Return the [X, Y] coordinate for the center point of the cell that contains the specified text.  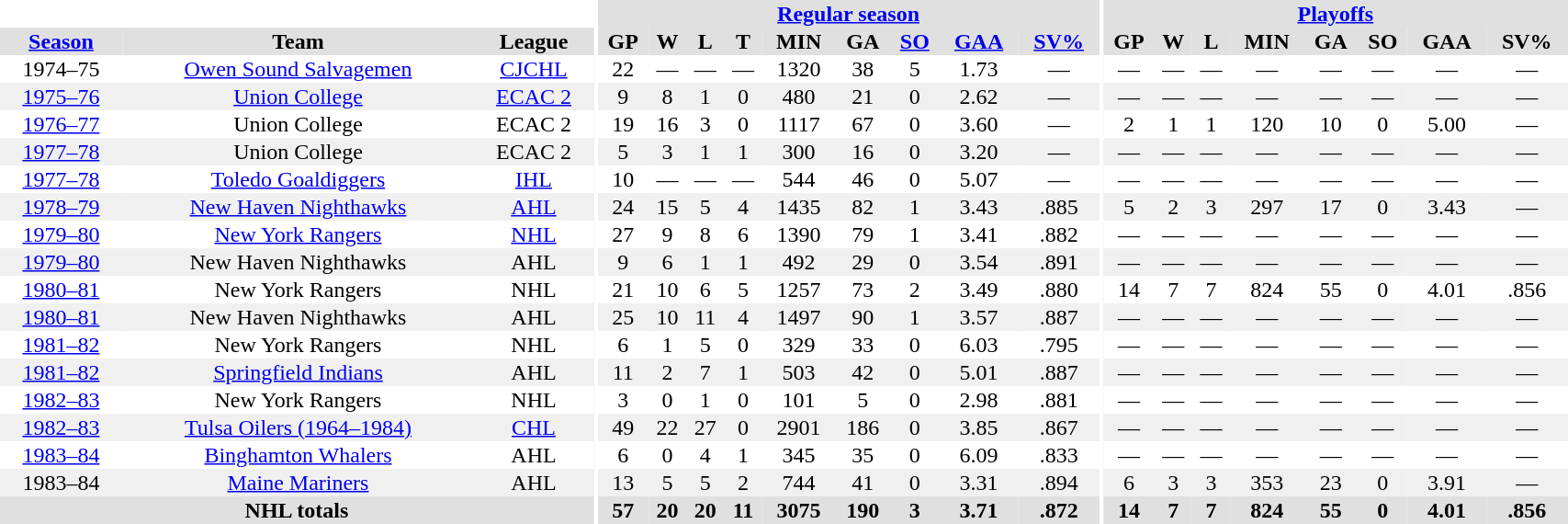
82 [863, 207]
1435 [799, 207]
5.01 [979, 372]
3.85 [979, 427]
57 [623, 510]
.867 [1059, 427]
42 [863, 372]
190 [863, 510]
CJCHL [534, 69]
1390 [799, 234]
3.91 [1447, 483]
41 [863, 483]
Toledo Goaldiggers [298, 179]
1320 [799, 69]
2.98 [979, 400]
.891 [1059, 262]
1497 [799, 317]
3.57 [979, 317]
1.73 [979, 69]
5.00 [1447, 124]
.881 [1059, 400]
.882 [1059, 234]
.880 [1059, 290]
503 [799, 372]
186 [863, 427]
6.03 [979, 345]
League [534, 41]
3.49 [979, 290]
29 [863, 262]
Binghamton Whalers [298, 455]
297 [1267, 207]
.833 [1059, 455]
CHL [534, 427]
79 [863, 234]
Tulsa Oilers (1964–1984) [298, 427]
329 [799, 345]
Regular season [848, 14]
.872 [1059, 510]
1975–76 [61, 97]
1117 [799, 124]
Owen Sound Salvagemen [298, 69]
49 [623, 427]
17 [1331, 207]
3.71 [979, 510]
3.31 [979, 483]
1974–75 [61, 69]
73 [863, 290]
15 [667, 207]
544 [799, 179]
345 [799, 455]
IHL [534, 179]
46 [863, 179]
67 [863, 124]
1978–79 [61, 207]
6.09 [979, 455]
33 [863, 345]
24 [623, 207]
3075 [799, 510]
480 [799, 97]
3.60 [979, 124]
T [742, 41]
353 [1267, 483]
Playoffs [1336, 14]
13 [623, 483]
.885 [1059, 207]
2.62 [979, 97]
.894 [1059, 483]
38 [863, 69]
.795 [1059, 345]
19 [623, 124]
5.07 [979, 179]
25 [623, 317]
744 [799, 483]
Season [61, 41]
Maine Mariners [298, 483]
3.54 [979, 262]
2901 [799, 427]
1257 [799, 290]
90 [863, 317]
23 [1331, 483]
3.41 [979, 234]
Springfield Indians [298, 372]
3.20 [979, 152]
101 [799, 400]
1976–77 [61, 124]
Team [298, 41]
492 [799, 262]
120 [1267, 124]
35 [863, 455]
NHL totals [297, 510]
300 [799, 152]
